For the text-containing cell, return its midpoint in (X, Y) coordinate format. 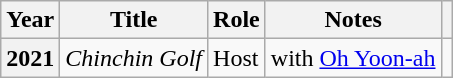
2021 (30, 58)
Year (30, 20)
Role (237, 20)
with Oh Yoon-ah (353, 58)
Chinchin Golf (134, 58)
Title (134, 20)
Host (237, 58)
Notes (353, 20)
